Return the [X, Y] coordinate for the center point of the cell that contains the specified text.  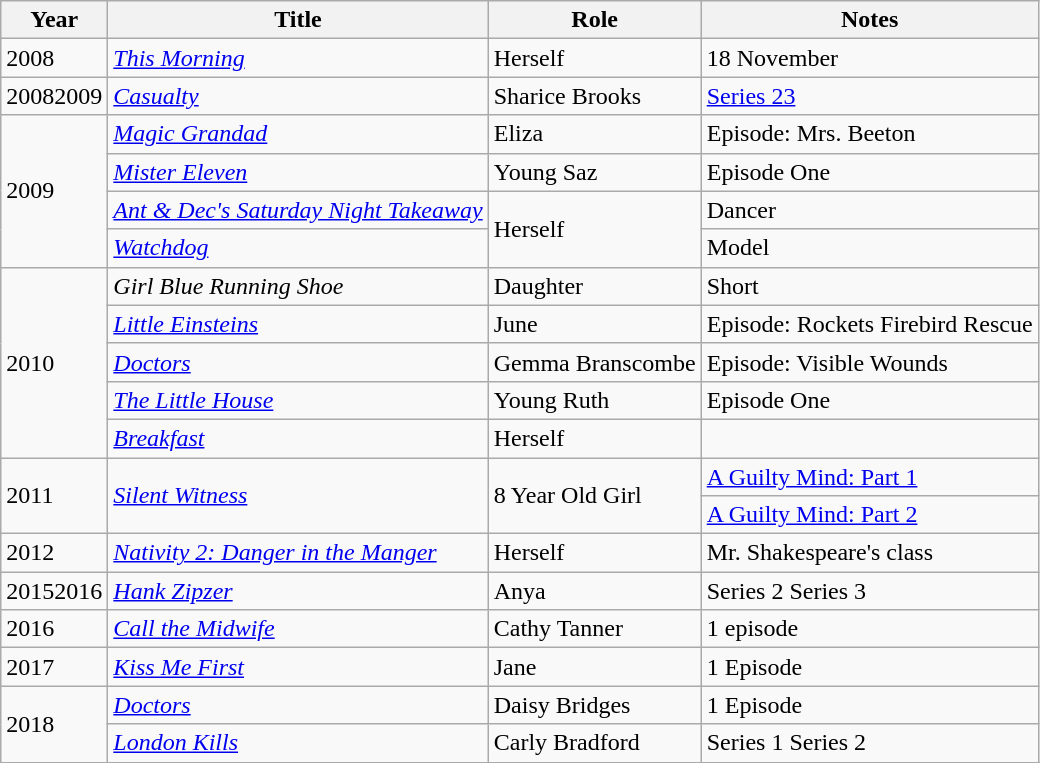
Call the Midwife [298, 629]
Model [870, 248]
Daisy Bridges [594, 705]
2008 [54, 58]
Magic Grandad [298, 134]
Silent Witness [298, 496]
Notes [870, 20]
Year [54, 20]
Gemma Branscombe [594, 362]
Young Ruth [594, 400]
Episode: Mrs. Beeton [870, 134]
Watchdog [298, 248]
2016 [54, 629]
Mister Eleven [298, 172]
June [594, 324]
Hank Zipzer [298, 591]
Role [594, 20]
Girl Blue Running Shoe [298, 286]
Dancer [870, 210]
Young Saz [594, 172]
8 Year Old Girl [594, 496]
2009 [54, 191]
This Morning [298, 58]
20082009 [54, 96]
Daughter [594, 286]
Jane [594, 667]
Series 1 Series 2 [870, 743]
Series 2 Series 3 [870, 591]
Eliza [594, 134]
A Guilty Mind: Part 1 [870, 477]
Cathy Tanner [594, 629]
2018 [54, 724]
Carly Bradford [594, 743]
Mr. Shakespeare's class [870, 553]
Title [298, 20]
Series 23 [870, 96]
20152016 [54, 591]
Sharice Brooks [594, 96]
2012 [54, 553]
Ant & Dec's Saturday Night Takeaway [298, 210]
Breakfast [298, 438]
Kiss Me First [298, 667]
Nativity 2: Danger in the Manger [298, 553]
1 episode [870, 629]
Episode: Rockets Firebird Rescue [870, 324]
The Little House [298, 400]
Episode: Visible Wounds [870, 362]
2011 [54, 496]
2017 [54, 667]
2010 [54, 362]
18 November [870, 58]
Little Einsteins [298, 324]
Casualty [298, 96]
Anya [594, 591]
Short [870, 286]
A Guilty Mind: Part 2 [870, 515]
London Kills [298, 743]
